Find where the given text appears and provide that cell's center as (x, y) coordinate. 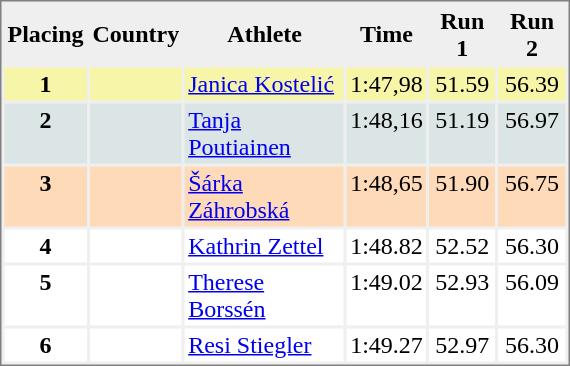
1:49.27 (386, 344)
1:47,98 (386, 84)
51.59 (462, 84)
1 (45, 84)
Janica Kostelić (264, 84)
Therese Borssén (264, 296)
56.75 (532, 196)
1:48,16 (386, 134)
Country (136, 34)
56.39 (532, 84)
51.90 (462, 196)
1:48,65 (386, 196)
Time (386, 34)
2 (45, 134)
Placing (45, 34)
1:48.82 (386, 246)
5 (45, 296)
Kathrin Zettel (264, 246)
52.52 (462, 246)
Šárka Záhrobská (264, 196)
52.97 (462, 344)
1:49.02 (386, 296)
Tanja Poutiainen (264, 134)
4 (45, 246)
6 (45, 344)
51.19 (462, 134)
52.93 (462, 296)
Run 2 (532, 34)
56.97 (532, 134)
56.09 (532, 296)
Resi Stiegler (264, 344)
3 (45, 196)
Athlete (264, 34)
Run 1 (462, 34)
